Detect which cell encompasses the target text, then output its [X, Y] center coordinate. 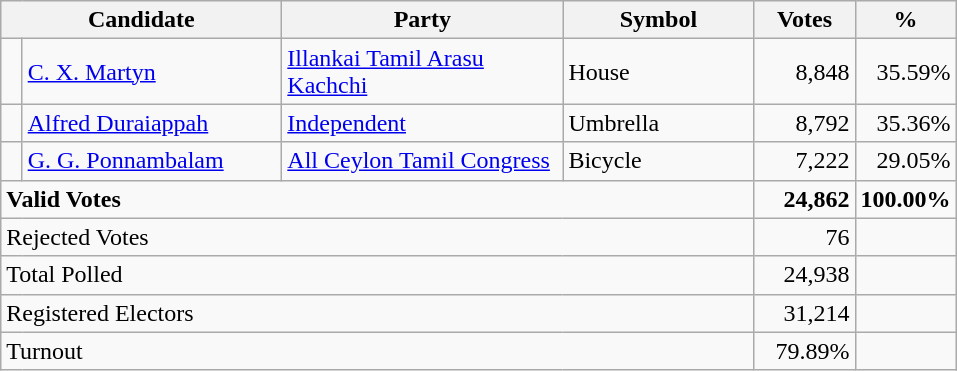
24,938 [804, 275]
7,222 [804, 161]
Rejected Votes [378, 237]
Symbol [658, 20]
Total Polled [378, 275]
24,862 [804, 199]
All Ceylon Tamil Congress [422, 161]
C. X. Martyn [152, 72]
Independent [422, 123]
% [906, 20]
35.59% [906, 72]
Registered Electors [378, 313]
Valid Votes [378, 199]
8,848 [804, 72]
29.05% [906, 161]
Illankai Tamil Arasu Kachchi [422, 72]
House [658, 72]
Candidate [142, 20]
Bicycle [658, 161]
76 [804, 237]
Votes [804, 20]
Turnout [378, 351]
Alfred Duraiappah [152, 123]
Umbrella [658, 123]
8,792 [804, 123]
31,214 [804, 313]
79.89% [804, 351]
100.00% [906, 199]
35.36% [906, 123]
Party [422, 20]
G. G. Ponnambalam [152, 161]
